Return the [x, y] coordinate for the center point of the cell that contains the specified text.  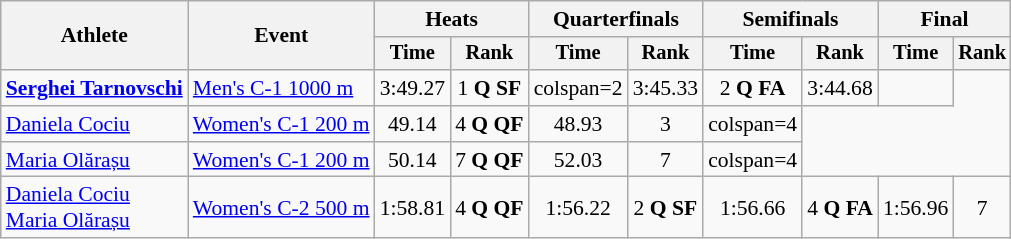
3 [666, 124]
Serghei Tarnovschi [94, 88]
50.14 [412, 160]
2 Q FA [752, 88]
1 Q SF [490, 88]
Semifinals [790, 19]
1:56.22 [578, 208]
Event [282, 36]
Women's C-2 500 m [282, 208]
52.03 [578, 160]
49.14 [412, 124]
2 Q SF [666, 208]
3:44.68 [840, 88]
3:49.27 [412, 88]
colspan=2 [578, 88]
1:56.66 [752, 208]
Quarterfinals [616, 19]
Daniela Cociu [94, 124]
1:58.81 [412, 208]
Final [944, 19]
Athlete [94, 36]
7 Q QF [490, 160]
48.93 [578, 124]
Maria Olărașu [94, 160]
1:56.96 [916, 208]
Heats [452, 19]
Men's C-1 1000 m [282, 88]
Daniela CociuMaria Olărașu [94, 208]
3:45.33 [666, 88]
4 Q FA [840, 208]
